Find where the given text appears and provide that cell's center as [X, Y] coordinate. 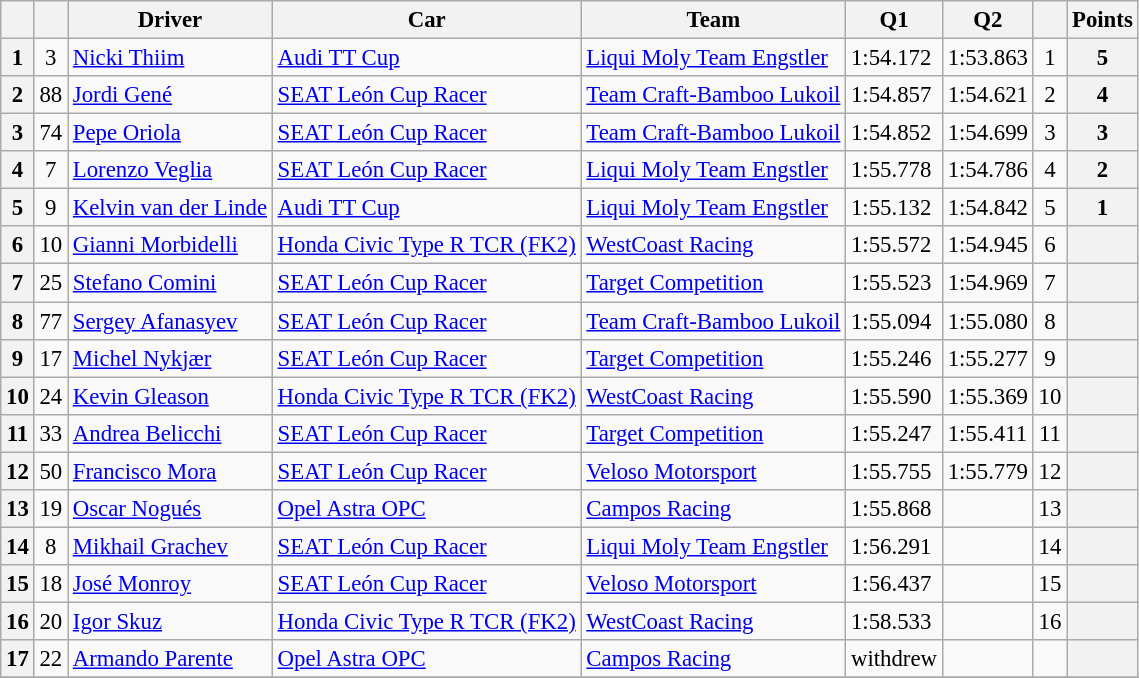
Nicki Thiim [170, 58]
1:54.852 [894, 133]
50 [50, 471]
Kevin Gleason [170, 396]
Q1 [894, 20]
19 [50, 509]
25 [50, 283]
Kelvin van der Linde [170, 208]
1:54.945 [988, 245]
33 [50, 433]
18 [50, 584]
José Monroy [170, 584]
74 [50, 133]
1:58.533 [894, 621]
1:55.411 [988, 433]
Mikhail Grachev [170, 546]
1:54.857 [894, 95]
1:55.247 [894, 433]
Driver [170, 20]
Points [1102, 20]
77 [50, 321]
1:55.246 [894, 358]
1:55.590 [894, 396]
1:55.572 [894, 245]
1:55.080 [988, 321]
1:53.863 [988, 58]
Q2 [988, 20]
1:55.778 [894, 170]
1:54.786 [988, 170]
1:54.621 [988, 95]
Michel Nykjær [170, 358]
Lorenzo Veglia [170, 170]
Oscar Nogués [170, 509]
1:55.369 [988, 396]
1:55.523 [894, 283]
1:55.755 [894, 471]
1:54.699 [988, 133]
Francisco Mora [170, 471]
1:56.437 [894, 584]
1:54.842 [988, 208]
1:54.172 [894, 58]
Armando Parente [170, 659]
1:55.094 [894, 321]
Pepe Oriola [170, 133]
withdrew [894, 659]
1:54.969 [988, 283]
20 [50, 621]
22 [50, 659]
1:55.779 [988, 471]
88 [50, 95]
1:55.277 [988, 358]
Stefano Comini [170, 283]
Team [714, 20]
1:55.132 [894, 208]
24 [50, 396]
1:55.868 [894, 509]
Sergey Afanasyev [170, 321]
Igor Skuz [170, 621]
1:56.291 [894, 546]
Car [426, 20]
Jordi Gené [170, 95]
Andrea Belicchi [170, 433]
Gianni Morbidelli [170, 245]
